Return (X, Y) of the center of cell containing provided text 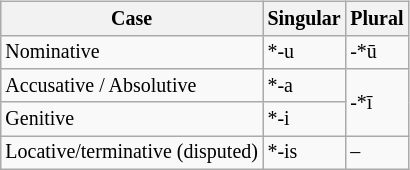
– (376, 152)
*-u (304, 52)
Case (132, 18)
*-is (304, 152)
*-a (304, 86)
Genitive (132, 118)
-*ī (376, 102)
*-i (304, 118)
-*ū (376, 52)
Singular (304, 18)
Nominative (132, 52)
Plural (376, 18)
Locative/terminative (disputed) (132, 152)
Accusative / Absolutive (132, 86)
